Provide the [X, Y] coordinate of the cell's center where the given text is located.  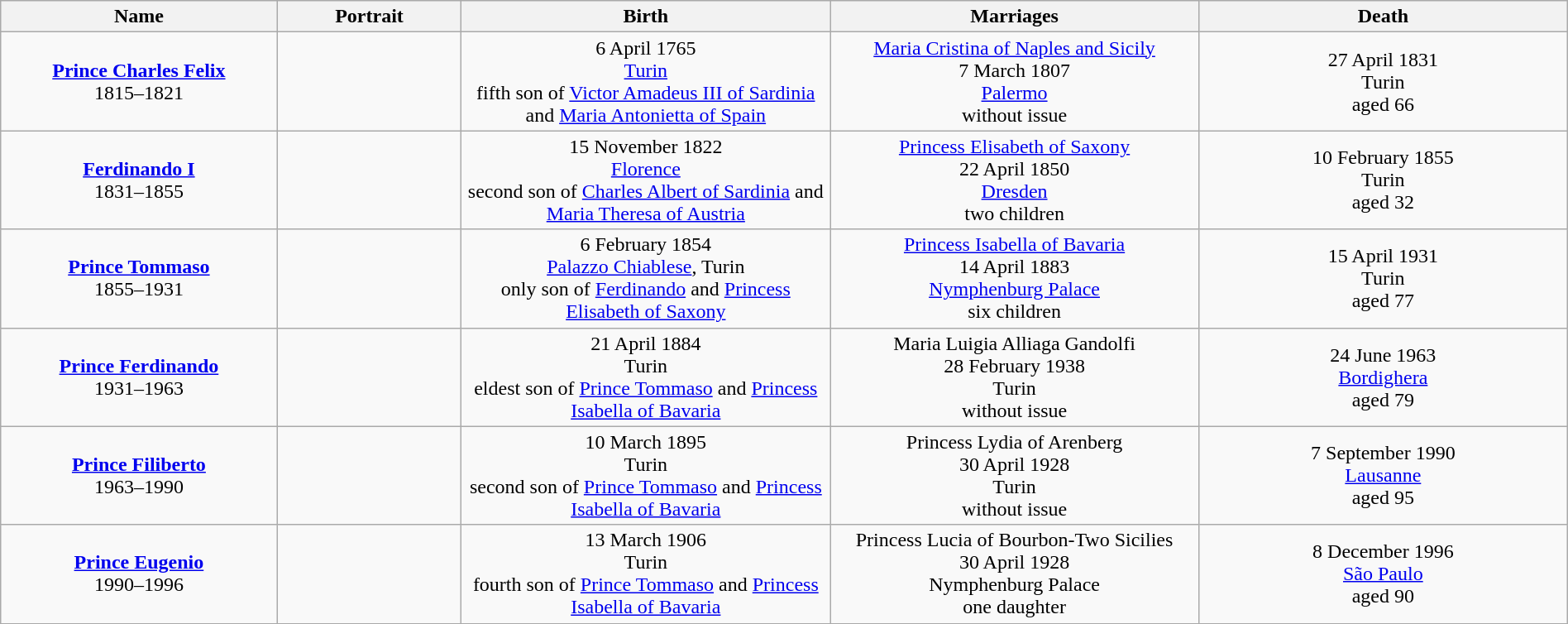
Prince Charles Felix1815–1821 [139, 81]
10 February 1855Turinaged 32 [1383, 180]
Princess Lydia of Arenberg30 April 1928Turinwithout issue [1015, 475]
15 November 1822Florencesecond son of Charles Albert of Sardinia and Maria Theresa of Austria [646, 180]
21 April 1884Turineldest son of Prince Tommaso and Princess Isabella of Bavaria [646, 377]
Portrait [369, 17]
Birth [646, 17]
Ferdinando I1831–1855 [139, 180]
8 December 1996São Pauloaged 90 [1383, 574]
6 February 1854Palazzo Chiablese, Turinonly son of Ferdinando and Princess Elisabeth of Saxony [646, 278]
10 March 1895Turinsecond son of Prince Tommaso and Princess Isabella of Bavaria [646, 475]
Maria Cristina of Naples and Sicily7 March 1807Palermowithout issue [1015, 81]
Name [139, 17]
Marriages [1015, 17]
6 April 1765Turinfifth son of Victor Amadeus III of Sardinia and Maria Antonietta of Spain [646, 81]
Princess Elisabeth of Saxony22 April 1850Dresdentwo children [1015, 180]
Maria Luigia Alliaga Gandolfi28 February 1938Turinwithout issue [1015, 377]
13 March 1906Turinfourth son of Prince Tommaso and Princess Isabella of Bavaria [646, 574]
15 April 1931Turinaged 77 [1383, 278]
7 September 1990Lausanneaged 95 [1383, 475]
Princess Lucia of Bourbon-Two Sicilies30 April 1928Nymphenburg Palaceone daughter [1015, 574]
Princess Isabella of Bavaria14 April 1883Nymphenburg Palacesix children [1015, 278]
27 April 1831Turinaged 66 [1383, 81]
Prince Filiberto1963–1990 [139, 475]
Prince Ferdinando1931–1963 [139, 377]
Death [1383, 17]
Prince Tommaso1855–1931 [139, 278]
Prince Eugenio1990–1996 [139, 574]
24 June 1963Bordigheraaged 79 [1383, 377]
